Extract the (x, y) coordinate from the center of the cell holding the provided text.  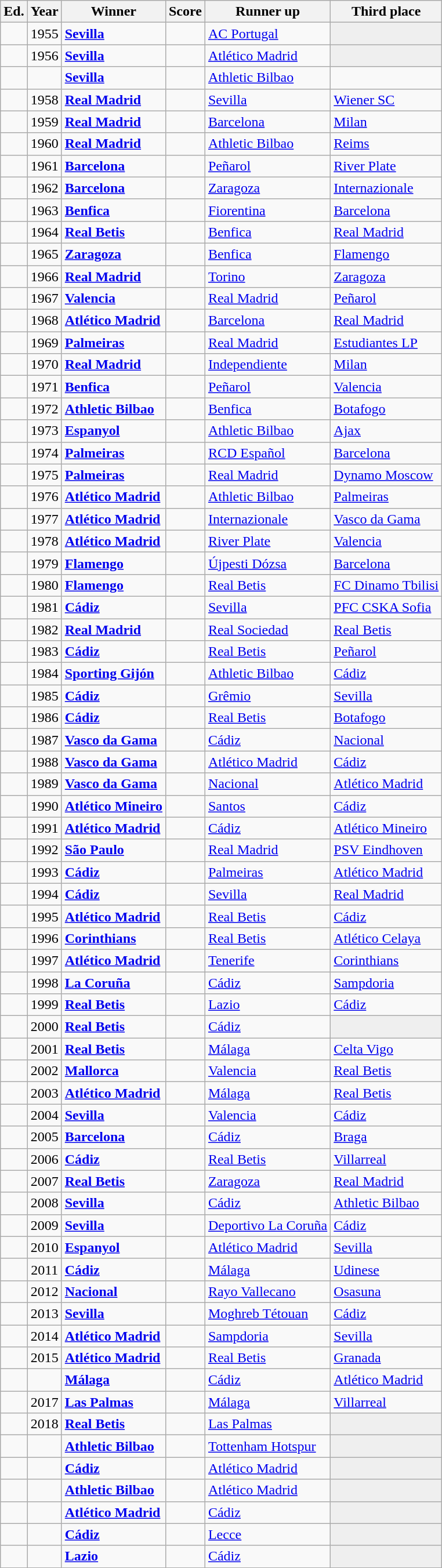
2015 (44, 1358)
2003 (44, 1093)
1975 (44, 475)
1982 (44, 629)
Braga (386, 1137)
2001 (44, 1049)
2005 (44, 1137)
Moghreb Tétouan (267, 1313)
2011 (44, 1269)
Celta Vigo (386, 1049)
2013 (44, 1313)
Reims (386, 144)
Estudiantes LP (386, 343)
1997 (44, 960)
2009 (44, 1225)
Mallorca (114, 1071)
Wiener SC (386, 100)
2006 (44, 1159)
1991 (44, 828)
Udinese (386, 1269)
1979 (44, 563)
2000 (44, 1027)
2002 (44, 1071)
1959 (44, 122)
1960 (44, 144)
Winner (114, 12)
2004 (44, 1115)
1972 (44, 409)
RCD Español (267, 453)
Lecce (267, 1534)
Osasuna (386, 1291)
1981 (44, 607)
1977 (44, 519)
1967 (44, 299)
Real Sociedad (267, 629)
La Coruña (114, 983)
2010 (44, 1247)
Atlético Celaya (386, 938)
Tottenham Hotspur (267, 1446)
1963 (44, 210)
Third place (386, 12)
1999 (44, 1005)
1978 (44, 541)
1992 (44, 850)
1961 (44, 166)
Ed. (14, 12)
1955 (44, 34)
1976 (44, 497)
Torino (267, 277)
1998 (44, 983)
1974 (44, 453)
1980 (44, 585)
Dynamo Moscow (386, 475)
Újpesti Dózsa (267, 563)
2012 (44, 1291)
Year (44, 12)
Granada (386, 1358)
2007 (44, 1181)
1970 (44, 365)
PFC CSKA Sofia (386, 607)
Grêmio (267, 696)
1983 (44, 652)
2008 (44, 1203)
1988 (44, 762)
1971 (44, 387)
São Paulo (114, 850)
Fiorentina (267, 210)
Sporting Gijón (114, 674)
1964 (44, 232)
Deportivo La Coruña (267, 1225)
2014 (44, 1335)
1962 (44, 188)
1994 (44, 894)
Tenerife (267, 960)
1958 (44, 100)
Santos (267, 806)
1965 (44, 254)
Score (185, 12)
1969 (44, 343)
Ajax (386, 431)
1996 (44, 938)
Rayo Vallecano (267, 1291)
1968 (44, 321)
FC Dinamo Tbilisi (386, 585)
2017 (44, 1402)
1995 (44, 916)
1985 (44, 696)
Independiente (267, 365)
1984 (44, 674)
1993 (44, 872)
2018 (44, 1424)
1966 (44, 277)
1990 (44, 806)
1986 (44, 718)
PSV Eindhoven (386, 850)
AC Portugal (267, 34)
1987 (44, 740)
1973 (44, 431)
1956 (44, 56)
Runner up (267, 12)
1989 (44, 784)
